Scan for the cell matching the given text and deliver its (x, y) coordinate at center. 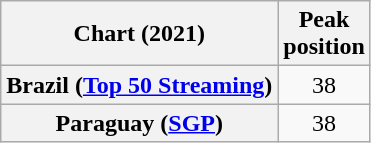
Peakposition (324, 34)
Chart (2021) (140, 34)
Paraguay (SGP) (140, 123)
Brazil (Top 50 Streaming) (140, 85)
